Find where the given text appears and provide that cell's center as [X, Y] coordinate. 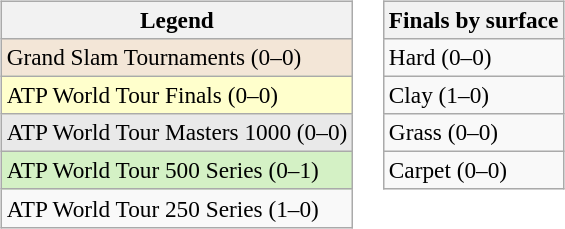
Grass (0–0) [473, 133]
ATP World Tour 500 Series (0–1) [176, 171]
Legend [176, 20]
Grand Slam Tournaments (0–0) [176, 57]
Hard (0–0) [473, 57]
Finals by surface [473, 20]
Carpet (0–0) [473, 171]
ATP World Tour Masters 1000 (0–0) [176, 133]
Clay (1–0) [473, 95]
ATP World Tour 250 Series (1–0) [176, 208]
ATP World Tour Finals (0–0) [176, 95]
